Provide the [x, y] coordinate of the cell's center where the given text is located.  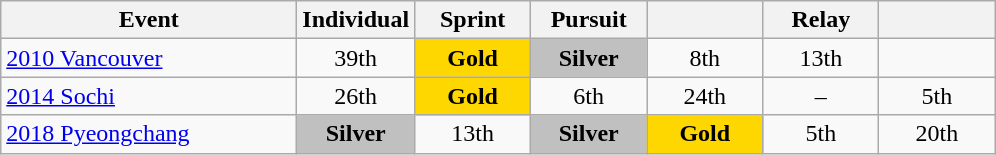
Event [149, 20]
39th [356, 58]
6th [589, 96]
Pursuit [589, 20]
Individual [356, 20]
2010 Vancouver [149, 58]
– [821, 96]
Relay [821, 20]
2014 Sochi [149, 96]
26th [356, 96]
2018 Pyeongchang [149, 134]
24th [705, 96]
Sprint [473, 20]
8th [705, 58]
20th [937, 134]
